Output the (x, y) coordinate of the center of the cell containing the given text.  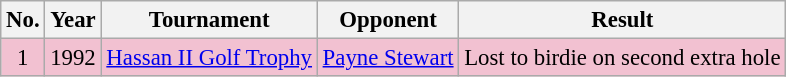
No. (23, 20)
Tournament (209, 20)
Payne Stewart (388, 58)
Lost to birdie on second extra hole (622, 58)
1 (23, 58)
Opponent (388, 20)
Year (73, 20)
Result (622, 20)
1992 (73, 58)
Hassan II Golf Trophy (209, 58)
